Search for the cell housing the specified text and yield its (X, Y) center coordinate. 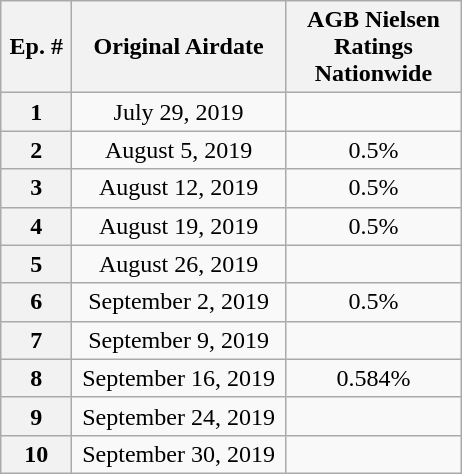
7 (36, 340)
August 19, 2019 (179, 226)
August 12, 2019 (179, 188)
4 (36, 226)
10 (36, 454)
3 (36, 188)
July 29, 2019 (179, 112)
0.584% (373, 378)
AGB Nielsen Ratings Nationwide (373, 47)
Original Airdate (179, 47)
6 (36, 302)
September 24, 2019 (179, 416)
Ep. # (36, 47)
9 (36, 416)
September 2, 2019 (179, 302)
1 (36, 112)
September 16, 2019 (179, 378)
September 30, 2019 (179, 454)
September 9, 2019 (179, 340)
2 (36, 150)
August 26, 2019 (179, 264)
August 5, 2019 (179, 150)
8 (36, 378)
5 (36, 264)
